From the cell containing the given text, extract its center point as [X, Y] coordinate. 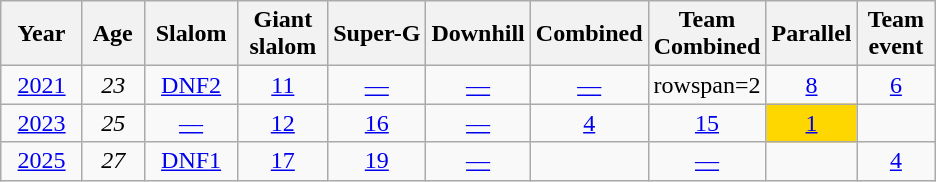
Age [113, 34]
Year [42, 34]
27 [113, 161]
rowspan=2 [707, 85]
DNF1 [191, 161]
DNF2 [191, 85]
15 [707, 123]
25 [113, 123]
19 [377, 161]
17 [283, 161]
12 [283, 123]
Parallel [812, 34]
Slalom [191, 34]
6 [896, 85]
Downhill [478, 34]
Giant slalom [283, 34]
1 [812, 123]
11 [283, 85]
TeamCombined [707, 34]
2021 [42, 85]
2025 [42, 161]
8 [812, 85]
Combined [589, 34]
23 [113, 85]
16 [377, 123]
Super-G [377, 34]
Team event [896, 34]
2023 [42, 123]
